Capture the cell that displays the provided text and extract its [x, y] central coordinate. 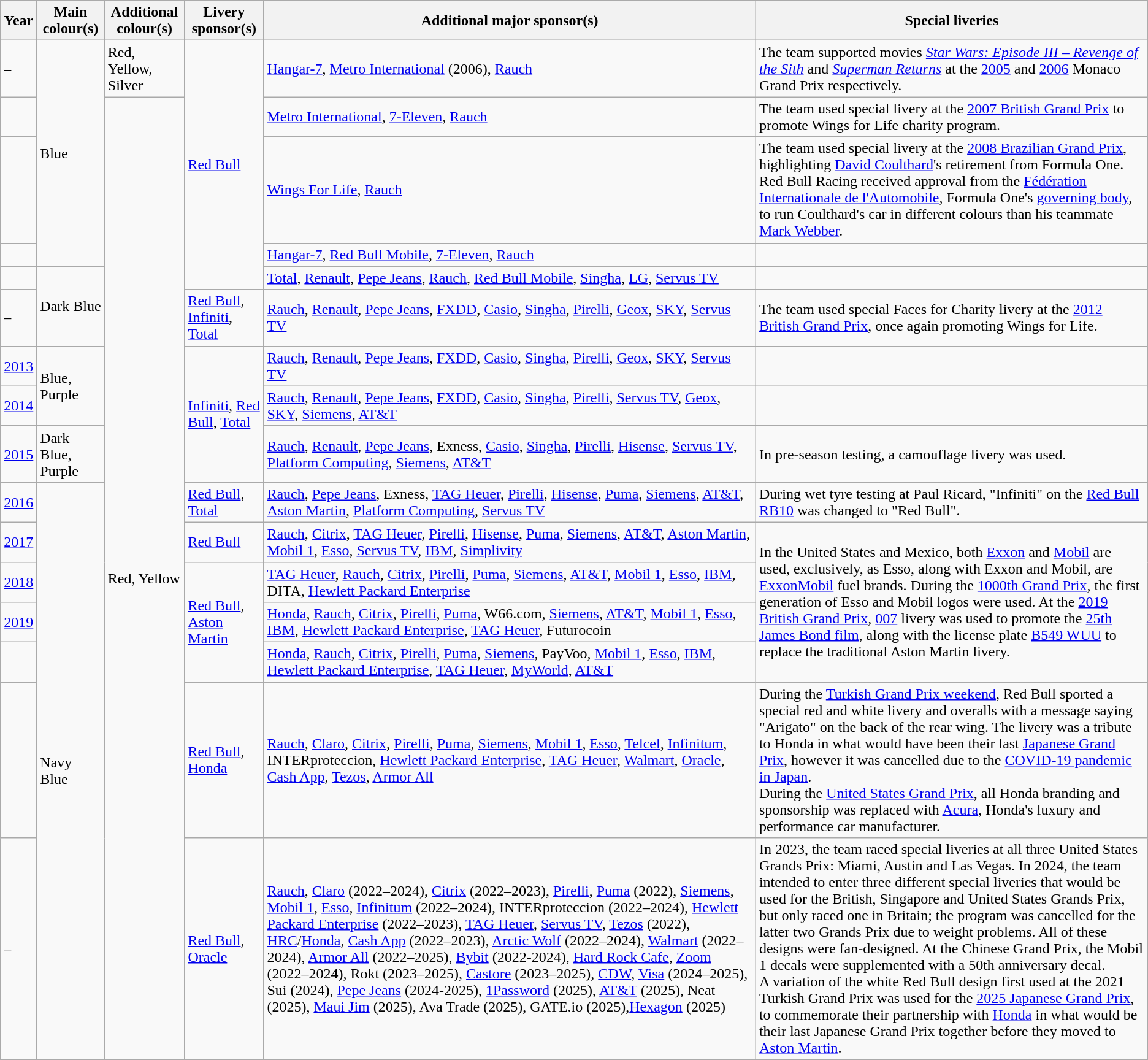
Rauch, Pepe Jeans, Exness, TAG Heuer, Pirelli, Hisense, Puma, Siemens, AT&T, Aston Martin, Platform Computing, Servus TV [510, 502]
Dark Blue [71, 306]
Red Bull, Oracle [224, 949]
Special liveries [952, 21]
Rauch, Renault, Pepe Jeans, Exness, Casio, Singha, Pirelli, Hisense, Servus TV, Platform Computing, Siemens, AT&T [510, 454]
During wet tyre testing at Paul Ricard, "Infiniti" on the Red Bull RB10 was changed to "Red Bull". [952, 502]
Rauch, Renault, Pepe Jeans, FXDD, Casio, Singha, Pirelli, Servus TV, Geox, SKY, Siemens, AT&T [510, 406]
Red, Yellow [145, 578]
Year [18, 21]
Red Bull, Aston Martin [224, 622]
Honda, Rauch, Citrix, Pirelli, Puma, W66.com, Siemens, AT&T, Mobil 1, Esso, IBM, Hewlett Packard Enterprise, TAG Heuer, Futurocoin [510, 622]
Main colour(s) [71, 21]
2016 [18, 502]
Red Bull, Honda [224, 760]
Navy Blue [71, 770]
Metro International, 7-Eleven, Rauch [510, 117]
Blue [71, 153]
Additional colour(s) [145, 21]
Total, Renault, Pepe Jeans, Rauch, Red Bull Mobile, Singha, LG, Servus TV [510, 278]
Red, Yellow, Silver [145, 69]
Dark Blue, Purple [71, 454]
Red Bull, Total [224, 502]
TAG Heuer, Rauch, Citrix, Pirelli, Puma, Siemens, AT&T, Mobil 1, Esso, IBM, DITA, Hewlett Packard Enterprise [510, 582]
Infiniti, Red Bull, Total [224, 414]
2017 [18, 542]
The team used special livery at the 2007 British Grand Prix to promote Wings for Life charity program. [952, 117]
2019 [18, 622]
Additional major sponsor(s) [510, 21]
Rauch, Citrix, TAG Heuer, Pirelli, Hisense, Puma, Siemens, AT&T, Aston Martin, Mobil 1, Esso, Servus TV, IBM, Simplivity [510, 542]
Livery sponsor(s) [224, 21]
2018 [18, 582]
Wings For Life, Rauch [510, 190]
Red Bull, Infiniti, Total [224, 318]
2014 [18, 406]
Hangar-7, Red Bull Mobile, 7-Eleven, Rauch [510, 255]
Honda, Rauch, Citrix, Pirelli, Puma, Siemens, PayVoo, Mobil 1, Esso, IBM, Hewlett Packard Enterprise, TAG Heuer, MyWorld, AT&T [510, 662]
2015 [18, 454]
In pre-season testing, a camouflage livery was used. [952, 454]
Hangar-7, Metro International (2006), Rauch [510, 69]
Blue, Purple [71, 386]
The team used special Faces for Charity livery at the 2012 British Grand Prix, once again promoting Wings for Life. [952, 318]
The team supported movies Star Wars: Episode III – Revenge of the Sith and Superman Returns at the 2005 and 2006 Monaco Grand Prix respectively. [952, 69]
2013 [18, 366]
